For the text-containing cell, return its midpoint in (X, Y) coordinate format. 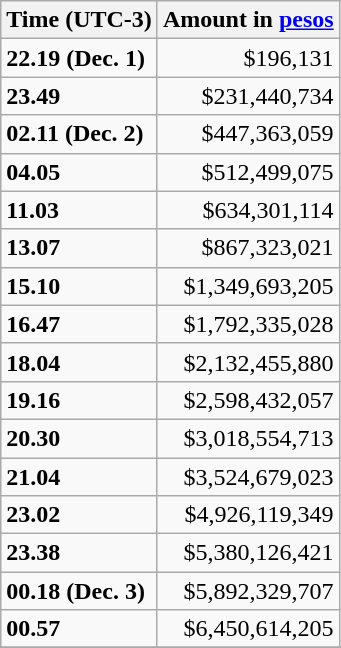
$196,131 (248, 58)
$231,440,734 (248, 96)
22.19 (Dec. 1) (80, 58)
$1,349,693,205 (248, 286)
$1,792,335,028 (248, 324)
18.04 (80, 362)
$6,450,614,205 (248, 629)
23.38 (80, 553)
02.11 (Dec. 2) (80, 134)
23.49 (80, 96)
19.16 (80, 400)
$3,524,679,023 (248, 477)
$2,598,432,057 (248, 400)
$4,926,119,349 (248, 515)
$2,132,455,880 (248, 362)
$3,018,554,713 (248, 438)
11.03 (80, 210)
21.04 (80, 477)
13.07 (80, 248)
04.05 (80, 172)
00.57 (80, 629)
20.30 (80, 438)
$447,363,059 (248, 134)
$5,892,329,707 (248, 591)
15.10 (80, 286)
Amount in pesos (248, 20)
$512,499,075 (248, 172)
$5,380,126,421 (248, 553)
$634,301,114 (248, 210)
Time (UTC-3) (80, 20)
$867,323,021 (248, 248)
16.47 (80, 324)
23.02 (80, 515)
00.18 (Dec. 3) (80, 591)
